Pinpoint the cell where the given text exists, returning its (x, y) midpoint coordinate. 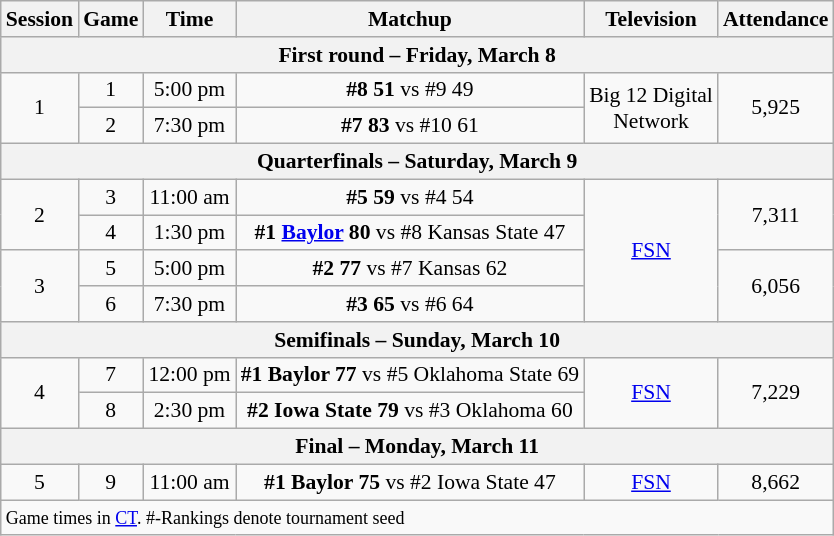
12:00 pm (189, 375)
7,229 (776, 392)
8,662 (776, 482)
#1 Baylor 77 vs #5 Oklahoma State 69 (410, 375)
Television (651, 19)
#2 77 vs #7 Kansas 62 (410, 269)
#7 83 vs #10 61 (410, 126)
1:30 pm (189, 233)
Semifinals – Sunday, March 10 (418, 340)
5,925 (776, 108)
2:30 pm (189, 411)
Final – Monday, March 11 (418, 447)
Game times in CT. #-Rankings denote tournament seed (418, 518)
9 (110, 482)
Session (40, 19)
Big 12 DigitalNetwork (651, 108)
7 (110, 375)
#2 Iowa State 79 vs #3 Oklahoma 60 (410, 411)
7,311 (776, 214)
Matchup (410, 19)
#8 51 vs #9 49 (410, 90)
#3 65 vs #6 64 (410, 304)
#1 Baylor 75 vs #2 Iowa State 47 (410, 482)
Game (110, 19)
Time (189, 19)
Quarterfinals – Saturday, March 9 (418, 162)
8 (110, 411)
#1 Baylor 80 vs #8 Kansas State 47 (410, 233)
#5 59 vs #4 54 (410, 197)
6,056 (776, 286)
6 (110, 304)
Attendance (776, 19)
First round – Friday, March 8 (418, 55)
